Identify which cell holds the provided text, then report its [X, Y] central coordinate. 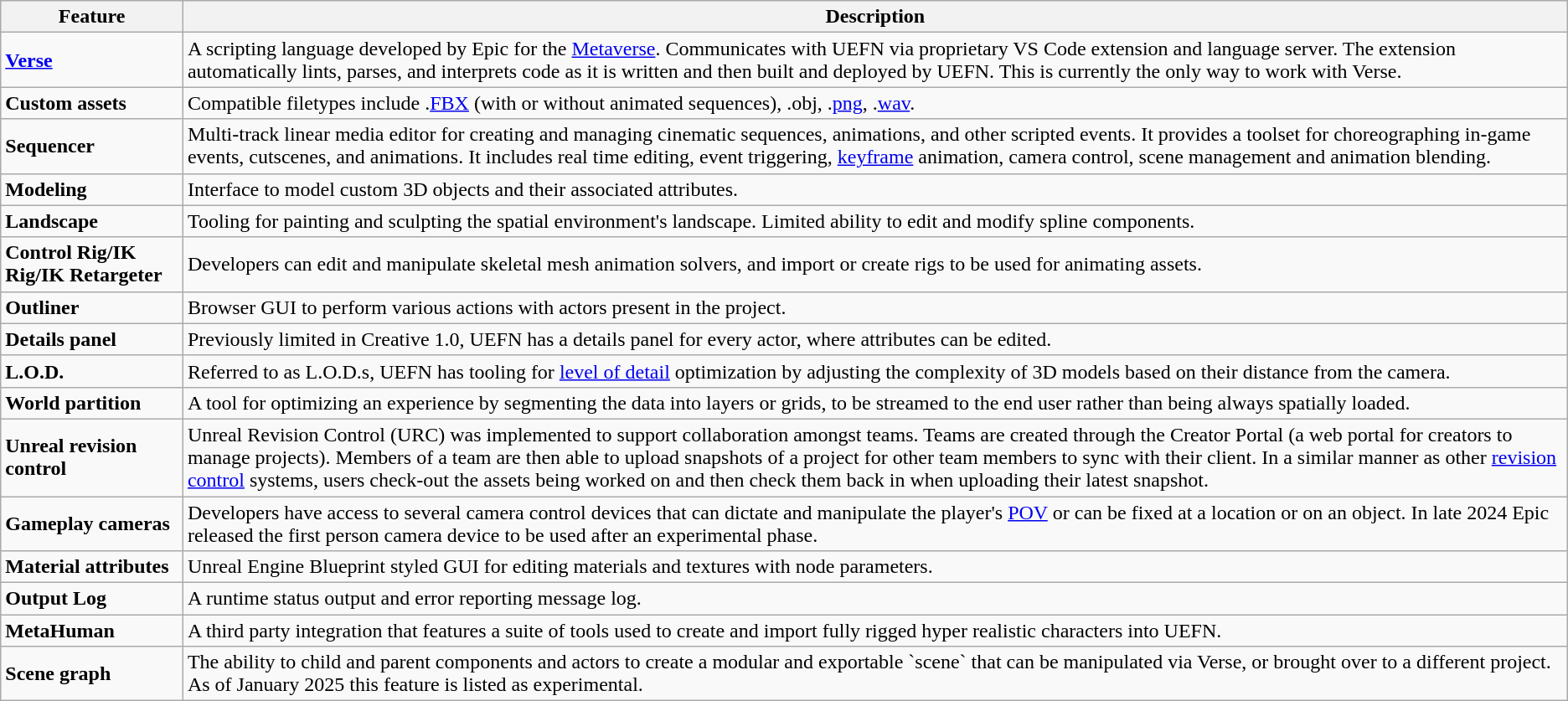
L.O.D. [92, 371]
MetaHuman [92, 631]
Scene graph [92, 673]
Gameplay cameras [92, 523]
Browser GUI to perform various actions with actors present in the project. [874, 307]
Output Log [92, 599]
Landscape [92, 221]
World partition [92, 403]
Tooling for painting and sculpting the spatial environment's landscape. Limited ability to edit and modify spline components. [874, 221]
A runtime status output and error reporting message log. [874, 599]
Details panel [92, 339]
Feature [92, 17]
Unreal revision control [92, 457]
Custom assets [92, 103]
Sequencer [92, 146]
Description [874, 17]
Unreal Engine Blueprint styled GUI for editing materials and textures with node parameters. [874, 567]
Compatible filetypes include .FBX (with or without animated sequences), .obj, .png, .wav. [874, 103]
Material attributes [92, 567]
Modeling [92, 189]
Previously limited in Creative 1.0, UEFN has a details panel for every actor, where attributes can be edited. [874, 339]
Control Rig/IK Rig/IK Retargeter [92, 265]
Developers can edit and manipulate skeletal mesh animation solvers, and import or create rigs to be used for animating assets. [874, 265]
Verse [92, 60]
Interface to model custom 3D objects and their associated attributes. [874, 189]
A third party integration that features a suite of tools used to create and import fully rigged hyper realistic characters into UEFN. [874, 631]
Outliner [92, 307]
